Return the [X, Y] coordinate for the center point of the cell that contains the specified text.  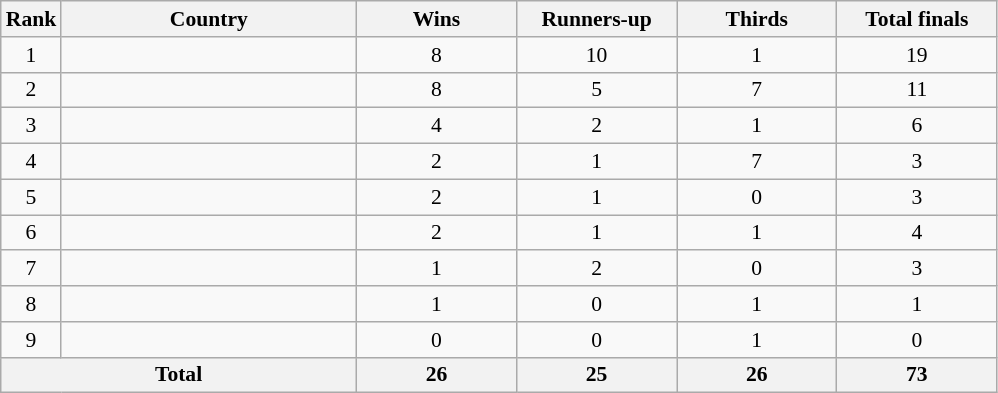
Country [208, 19]
73 [917, 375]
25 [597, 375]
Thirds [757, 19]
Runners-up [597, 19]
9 [32, 340]
10 [597, 55]
11 [917, 90]
Total finals [917, 19]
19 [917, 55]
Total [179, 375]
Rank [32, 19]
Wins [436, 19]
